Detect which cell encompasses the target text, then output its (x, y) center coordinate. 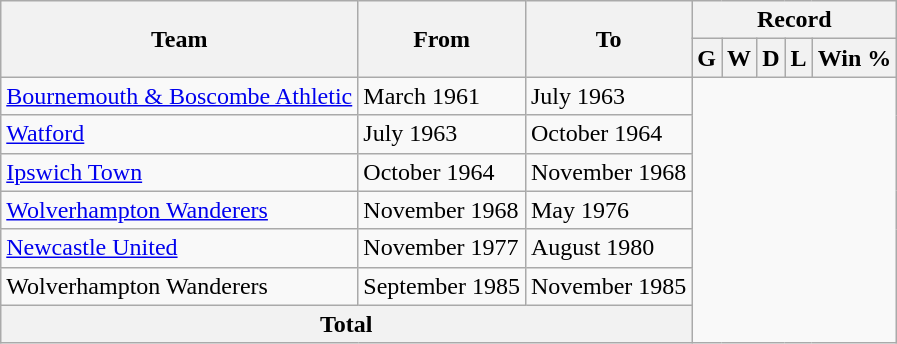
Newcastle United (180, 248)
To (608, 39)
March 1961 (442, 96)
Watford (180, 134)
Win % (854, 58)
August 1980 (608, 248)
Bournemouth & Boscombe Athletic (180, 96)
G (707, 58)
Record (794, 20)
Total (346, 324)
W (740, 58)
November 1985 (608, 286)
May 1976 (608, 210)
From (442, 39)
September 1985 (442, 286)
Ipswich Town (180, 172)
D (771, 58)
Team (180, 39)
November 1977 (442, 248)
L (798, 58)
